For the text-containing cell, return its midpoint in (X, Y) coordinate format. 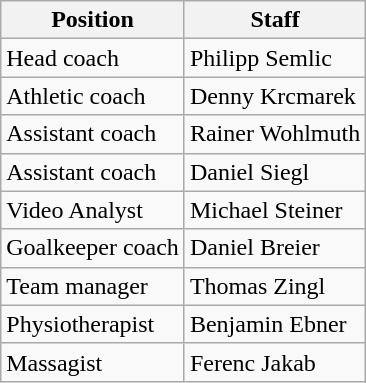
Michael Steiner (274, 210)
Team manager (93, 286)
Video Analyst (93, 210)
Thomas Zingl (274, 286)
Physiotherapist (93, 324)
Daniel Siegl (274, 172)
Daniel Breier (274, 248)
Denny Krcmarek (274, 96)
Rainer Wohlmuth (274, 134)
Benjamin Ebner (274, 324)
Ferenc Jakab (274, 362)
Head coach (93, 58)
Goalkeeper coach (93, 248)
Athletic coach (93, 96)
Staff (274, 20)
Philipp Semlic (274, 58)
Massagist (93, 362)
Position (93, 20)
